Provide the [x, y] coordinate of the cell's center where the given text is located.  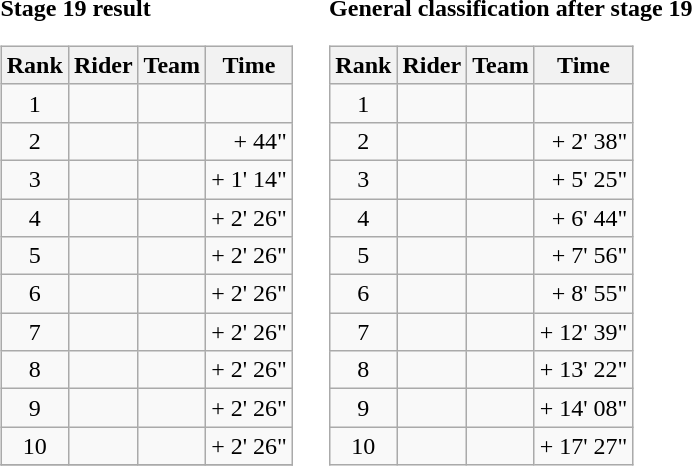
+ 2' 38" [584, 141]
+ 13' 22" [584, 370]
+ 14' 08" [584, 408]
+ 44" [250, 141]
+ 5' 25" [584, 179]
+ 8' 55" [584, 294]
+ 6' 44" [584, 217]
+ 1' 14" [250, 179]
+ 17' 27" [584, 446]
+ 7' 56" [584, 256]
+ 12' 39" [584, 332]
